Detect which cell encompasses the target text, then output its [x, y] center coordinate. 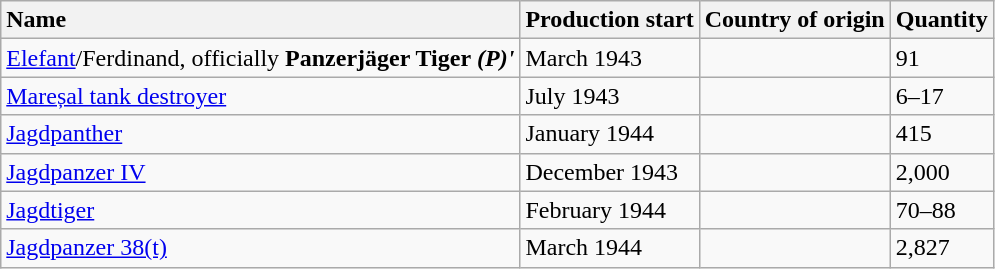
415 [942, 134]
March 1943 [610, 58]
Country of origin [794, 20]
February 1944 [610, 210]
Jagdpanther [260, 134]
2,000 [942, 172]
Jagdpanzer 38(t) [260, 248]
91 [942, 58]
Jagdtiger [260, 210]
Quantity [942, 20]
2,827 [942, 248]
Mareșal tank destroyer [260, 96]
January 1944 [610, 134]
December 1943 [610, 172]
July 1943 [610, 96]
March 1944 [610, 248]
Production start [610, 20]
Elefant/Ferdinand, officially Panzerjäger Tiger (P)' [260, 58]
Jagdpanzer IV [260, 172]
6–17 [942, 96]
70–88 [942, 210]
Name [260, 20]
